Identify which cell holds the provided text, then report its (x, y) central coordinate. 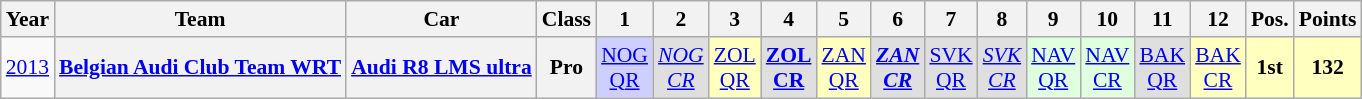
ZANCR (898, 68)
4 (789, 19)
5 (844, 19)
2 (681, 19)
ZANQR (844, 68)
10 (1107, 19)
9 (1053, 19)
NOGQR (624, 68)
NAVQR (1053, 68)
Class (566, 19)
Pro (566, 68)
Pos. (1270, 19)
1 (624, 19)
2013 (28, 68)
Car (442, 19)
SVKQR (950, 68)
6 (898, 19)
SVKCR (1002, 68)
Audi R8 LMS ultra (442, 68)
ZOLCR (789, 68)
ZOLQR (735, 68)
12 (1218, 19)
Year (28, 19)
7 (950, 19)
Team (200, 19)
Belgian Audi Club Team WRT (200, 68)
132 (1328, 68)
3 (735, 19)
Points (1328, 19)
11 (1162, 19)
8 (1002, 19)
NOGCR (681, 68)
BAKCR (1218, 68)
1st (1270, 68)
NAVCR (1107, 68)
BAKQR (1162, 68)
